Find where the given text appears and provide that cell's center as (x, y) coordinate. 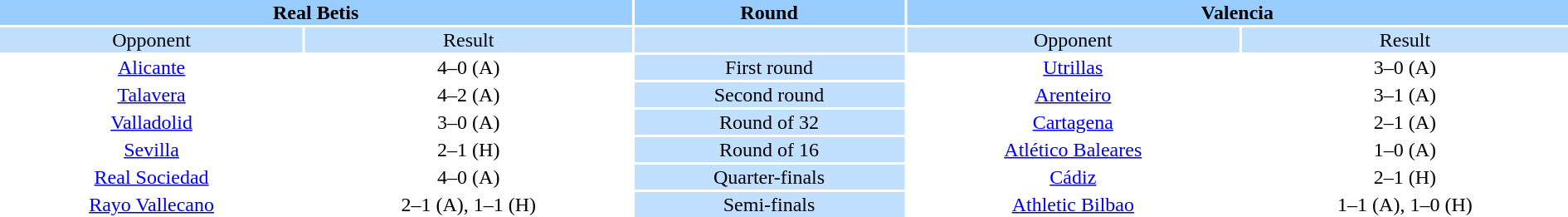
Rayo Vallecano (151, 205)
Semi-finals (769, 205)
1–0 (A) (1405, 150)
Valencia (1238, 12)
Valladolid (151, 122)
Round of 32 (769, 122)
Quarter-finals (769, 177)
2–1 (A), 1–1 (H) (468, 205)
3–1 (A) (1405, 95)
First round (769, 67)
1–1 (A), 1–0 (H) (1405, 205)
Cartagena (1074, 122)
Second round (769, 95)
4–2 (A) (468, 95)
Round of 16 (769, 150)
Athletic Bilbao (1074, 205)
Cádiz (1074, 177)
Real Betis (315, 12)
Utrillas (1074, 67)
Round (769, 12)
Atlético Baleares (1074, 150)
Talavera (151, 95)
Arenteiro (1074, 95)
Sevilla (151, 150)
Alicante (151, 67)
2–1 (A) (1405, 122)
Real Sociedad (151, 177)
